Identify which cell holds the provided text, then report its (x, y) central coordinate. 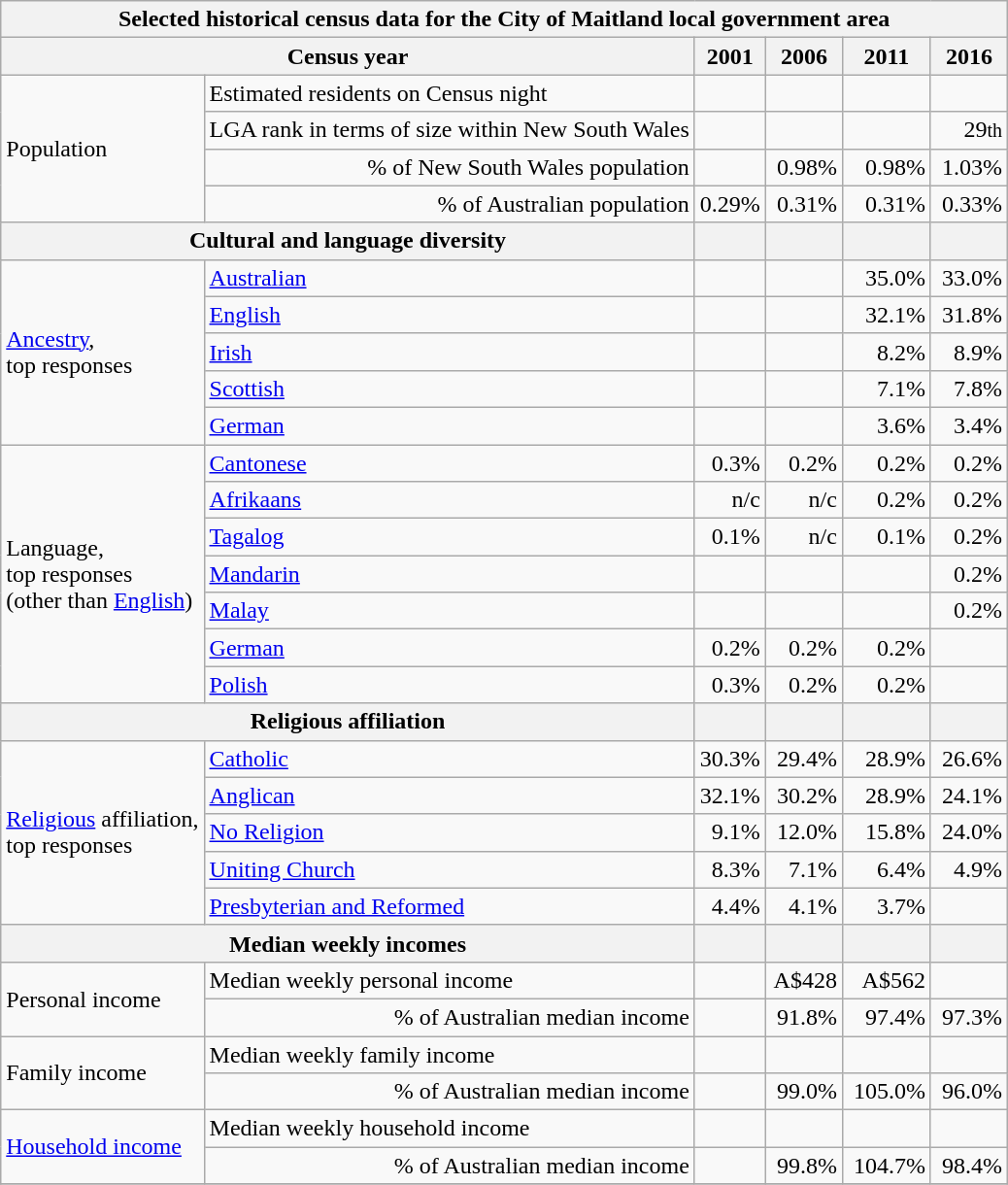
Malay (449, 611)
99.8% (804, 1166)
7.8% (969, 389)
97.4% (886, 1017)
8.3% (730, 869)
33.0% (969, 278)
2016 (969, 56)
Language,top responses(other than English) (103, 574)
Ancestry,top responses (103, 352)
30.3% (730, 759)
35.0% (886, 278)
Cantonese (449, 463)
Anglican (449, 796)
30.2% (804, 796)
8.2% (886, 352)
No Religion (449, 832)
Mandarin (449, 574)
Catholic (449, 759)
Polish (449, 685)
Irish (449, 352)
Estimated residents on Census night (449, 93)
3.7% (886, 906)
Median weekly family income (449, 1054)
Median weekly household income (449, 1129)
24.0% (969, 832)
% of New South Wales population (449, 167)
Religious affiliation (348, 722)
2006 (804, 56)
105.0% (886, 1092)
6.4% (886, 869)
Cultural and language diversity (348, 241)
Uniting Church (449, 869)
Selected historical census data for the City of Maitland local government area (505, 19)
% of Australian population (449, 204)
96.0% (969, 1092)
Median weekly incomes (348, 943)
Presbyterian and Reformed (449, 906)
English (449, 315)
0.29% (730, 204)
2011 (886, 56)
LGA rank in terms of size within New South Wales (449, 130)
2001 (730, 56)
31.8% (969, 315)
29th (969, 130)
8.9% (969, 352)
Population (103, 149)
24.1% (969, 796)
9.1% (730, 832)
Religious affiliation,top responses (103, 832)
Census year (348, 56)
A$428 (804, 980)
12.0% (804, 832)
26.6% (969, 759)
A$562 (886, 980)
3.4% (969, 425)
Afrikaans (449, 500)
104.7% (886, 1166)
15.8% (886, 832)
0.33% (969, 204)
4.9% (969, 869)
91.8% (804, 1017)
29.4% (804, 759)
Household income (103, 1147)
Median weekly personal income (449, 980)
3.6% (886, 425)
Australian (449, 278)
99.0% (804, 1092)
4.1% (804, 906)
4.4% (730, 906)
Tagalog (449, 537)
97.3% (969, 1017)
1.03% (969, 167)
Personal income (103, 999)
Family income (103, 1072)
98.4% (969, 1166)
Scottish (449, 389)
